Detect which cell encompasses the target text, then output its (x, y) center coordinate. 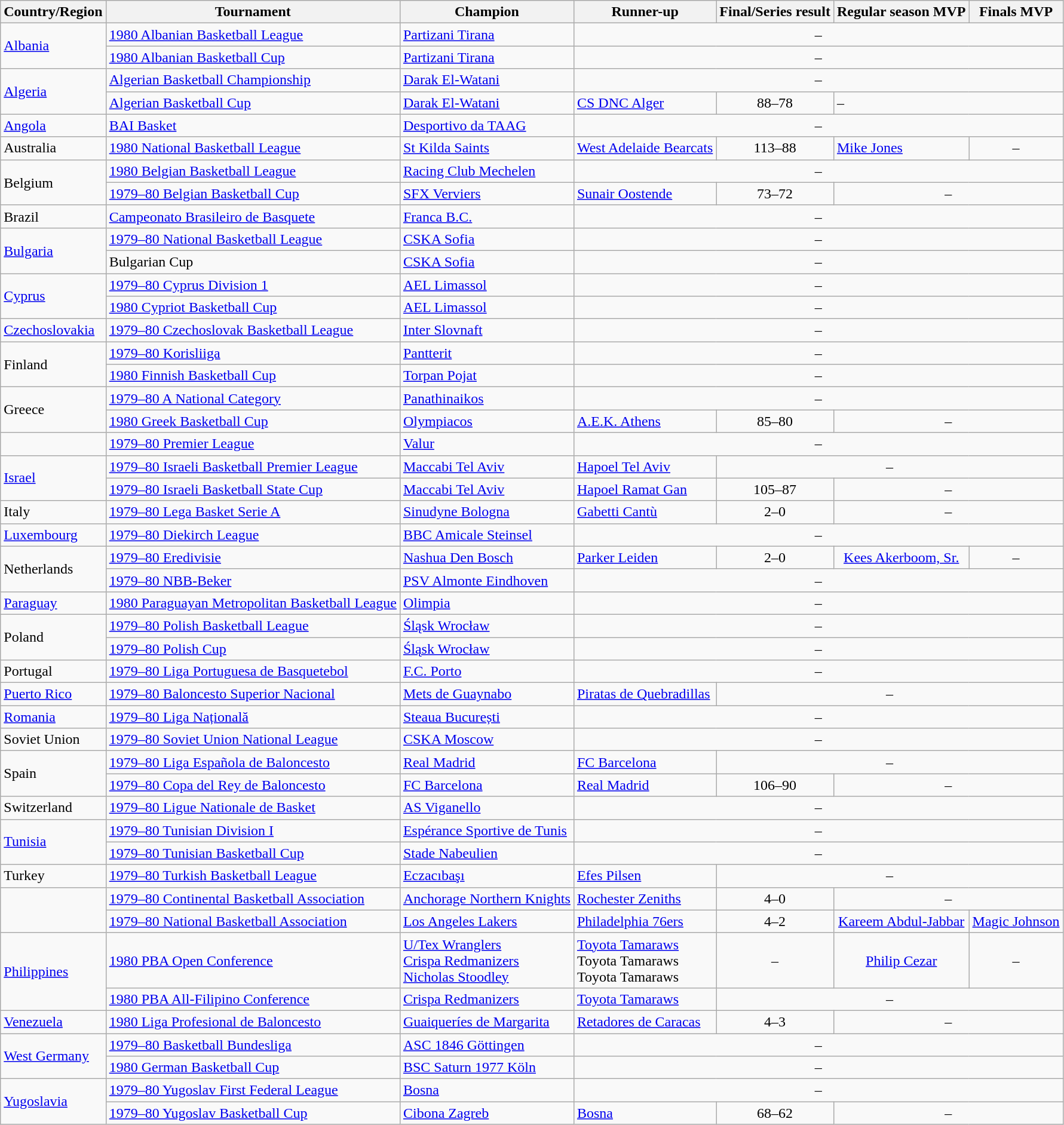
88–78 (775, 103)
Olympiacos (486, 421)
Country/Region (53, 12)
85–80 (775, 421)
Desportivo da TAAG (486, 125)
Toyota TamarawsToyota TamarawsToyota Tamaraws (645, 960)
Torpan Pojat (486, 376)
Stade Nabeulien (486, 853)
1979–80 Czechoslovak Basketball League (253, 330)
Greece (53, 410)
SFX Verviers (486, 194)
Los Angeles Lakers (486, 921)
Italy (53, 512)
1979–80 Basketball Bundesliga (253, 1045)
Racing Club Mechelen (486, 171)
4–3 (775, 1022)
1980 Cypriot Basketball Cup (253, 308)
1979–80 National Basketball League (253, 239)
1980 PBA All-Filipino Conference (253, 999)
ASC 1846 Göttingen (486, 1045)
Final/Series result (775, 12)
Algerian Basketball Cup (253, 103)
1979–80 Continental Basketball Association (253, 899)
1980 Finnish Basketball Cup (253, 376)
1979–80 Lega Basket Serie A (253, 512)
Hapoel Ramat Gan (645, 489)
Magic Johnson (1016, 921)
Mets de Guaynabo (486, 694)
Hapoel Tel Aviv (645, 467)
Turkey (53, 876)
Czechoslovakia (53, 330)
Tunisia (53, 842)
Romania (53, 717)
Eczacıbaşı (486, 876)
1979–80 Yugoslav First Federal League (253, 1090)
1979–80 Eredivisie (253, 557)
F.C. Porto (486, 672)
Yugoslavia (53, 1102)
1979–80 Israeli Basketball State Cup (253, 489)
Australia (53, 148)
1979–80 Ligue Nationale de Basket (253, 808)
Nashua Den Bosch (486, 557)
Efes Pilsen (645, 876)
68–62 (775, 1113)
Panathinaikos (486, 398)
1979–80 Tunisian Division I (253, 830)
106–90 (775, 785)
Pantterit (486, 353)
4–0 (775, 899)
4–2 (775, 921)
Philippines (53, 971)
1980 Paraguayan Metropolitan Basketball League (253, 603)
West Adelaide Bearcats (645, 148)
73–72 (775, 194)
Israel (53, 478)
1979–80 Liga Portuguesa de Basquetebol (253, 672)
1980 National Basketball League (253, 148)
1979–80 Israeli Basketball Premier League (253, 467)
Rochester Zeniths (645, 899)
1979–80 Baloncesto Superior Nacional (253, 694)
BAI Basket (253, 125)
Finals MVP (1016, 12)
Albania (53, 46)
Cibona Zagreb (486, 1113)
Toyota Tamaraws (645, 999)
1979–80 Copa del Rey de Baloncesto (253, 785)
Champion (486, 12)
Campeonato Brasileiro de Basquete (253, 216)
CSKA Moscow (486, 740)
1979–80 Liga Națională (253, 717)
Kees Akerboom, Sr. (901, 557)
1979–80 Soviet Union National League (253, 740)
West Germany (53, 1056)
1980 Liga Profesional de Baloncesto (253, 1022)
Netherlands (53, 569)
Valur (486, 444)
Soviet Union (53, 740)
1980 Greek Basketball Cup (253, 421)
Switzerland (53, 808)
1979–80 National Basketball Association (253, 921)
AS Viganello (486, 808)
Paraguay (53, 603)
Belgium (53, 182)
1979–80 Liga Española de Baloncesto (253, 762)
1979–80 Polish Basketball League (253, 626)
Franca B.C. (486, 216)
Poland (53, 637)
Bulgarian Cup (253, 262)
Espérance Sportive de Tunis (486, 830)
Finland (53, 364)
Gabetti Cantù (645, 512)
1980 Albanian Basketball Cup (253, 57)
1979–80 NBB-Beker (253, 580)
Spain (53, 774)
Cyprus (53, 296)
1979–80 A National Category (253, 398)
Parker Leiden (645, 557)
Luxembourg (53, 535)
U/Tex WranglersCrispa RedmanizersNicholas Stoodley (486, 960)
Portugal (53, 672)
Runner-up (645, 12)
Steaua București (486, 717)
Kareem Abdul-Jabbar (901, 921)
Crispa Redmanizers (486, 999)
Tournament (253, 12)
105–87 (775, 489)
Angola (53, 125)
Bulgaria (53, 250)
Regular season MVP (901, 12)
BBC Amicale Steinsel (486, 535)
1979–80 Premier League (253, 444)
Piratas de Quebradillas (645, 694)
Olimpia (486, 603)
1980 German Basketball Cup (253, 1068)
BSC Saturn 1977 Köln (486, 1068)
Sinudyne Bologna (486, 512)
Inter Slovnaft (486, 330)
Brazil (53, 216)
Sunair Oostende (645, 194)
Retadores de Caracas (645, 1022)
1980 PBA Open Conference (253, 960)
1980 Belgian Basketball League (253, 171)
1980 Albanian Basketball League (253, 35)
113–88 (775, 148)
Guaiqueríes de Margarita (486, 1022)
1979–80 Turkish Basketball League (253, 876)
Philadelphia 76ers (645, 921)
CS DNC Alger (645, 103)
Algerian Basketball Championship (253, 80)
Philip Cezar (901, 960)
1979–80 Yugoslav Basketball Cup (253, 1113)
A.E.K. Athens (645, 421)
PSV Almonte Eindhoven (486, 580)
Puerto Rico (53, 694)
1979–80 Belgian Basketball Cup (253, 194)
1979–80 Tunisian Basketball Cup (253, 853)
St Kilda Saints (486, 148)
Algeria (53, 91)
Venezuela (53, 1022)
Anchorage Northern Knights (486, 899)
1979–80 Korisliiga (253, 353)
1979–80 Cyprus Division 1 (253, 285)
1979–80 Diekirch League (253, 535)
Mike Jones (901, 148)
1979–80 Polish Cup (253, 648)
